Determine the [x, y] coordinate at the center of the cell enclosing the given text.  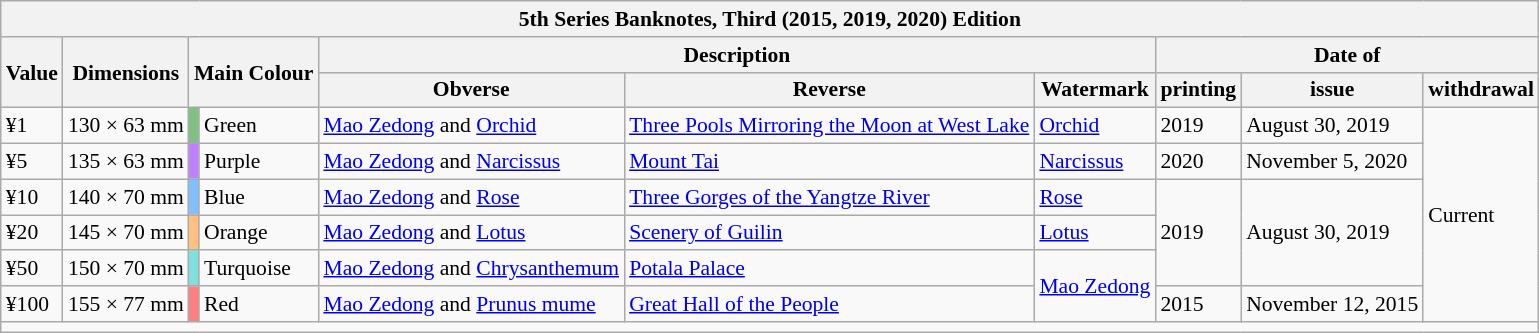
Orchid [1094, 126]
Mao Zedong and Chrysanthemum [471, 269]
November 5, 2020 [1332, 162]
Dimensions [126, 72]
Mao Zedong and Lotus [471, 233]
Main Colour [254, 72]
Red [258, 304]
Mao Zedong and Rose [471, 197]
Watermark [1094, 90]
Narcissus [1094, 162]
Mao Zedong and Prunus mume [471, 304]
Mao Zedong and Orchid [471, 126]
155 × 77 mm [126, 304]
Great Hall of the People [829, 304]
¥100 [32, 304]
Three Gorges of the Yangtze River [829, 197]
Green [258, 126]
Date of [1347, 55]
Blue [258, 197]
2020 [1198, 162]
Turquoise [258, 269]
withdrawal [1481, 90]
¥5 [32, 162]
¥10 [32, 197]
Lotus [1094, 233]
130 × 63 mm [126, 126]
Mao Zedong and Narcissus [471, 162]
printing [1198, 90]
Current [1481, 215]
Three Pools Mirroring the Moon at West Lake [829, 126]
2015 [1198, 304]
140 × 70 mm [126, 197]
Orange [258, 233]
¥20 [32, 233]
November 12, 2015 [1332, 304]
Mao Zedong [1094, 286]
¥50 [32, 269]
150 × 70 mm [126, 269]
Obverse [471, 90]
¥1 [32, 126]
Rose [1094, 197]
Value [32, 72]
Potala Palace [829, 269]
issue [1332, 90]
Scenery of Guilin [829, 233]
145 × 70 mm [126, 233]
135 × 63 mm [126, 162]
Description [736, 55]
5th Series Banknotes, Third (2015, 2019, 2020) Edition [770, 19]
Mount Tai [829, 162]
Purple [258, 162]
Reverse [829, 90]
